Scan for the cell matching the given text and deliver its (x, y) coordinate at center. 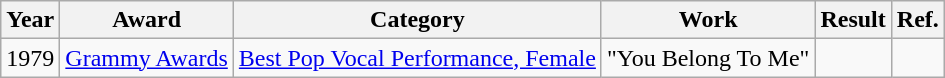
Result (853, 20)
"You Belong To Me" (708, 58)
Award (147, 20)
Category (417, 20)
Work (708, 20)
Best Pop Vocal Performance, Female (417, 58)
Year (30, 20)
Grammy Awards (147, 58)
Ref. (918, 20)
1979 (30, 58)
